Output the (X, Y) coordinate of the center of the cell containing the given text.  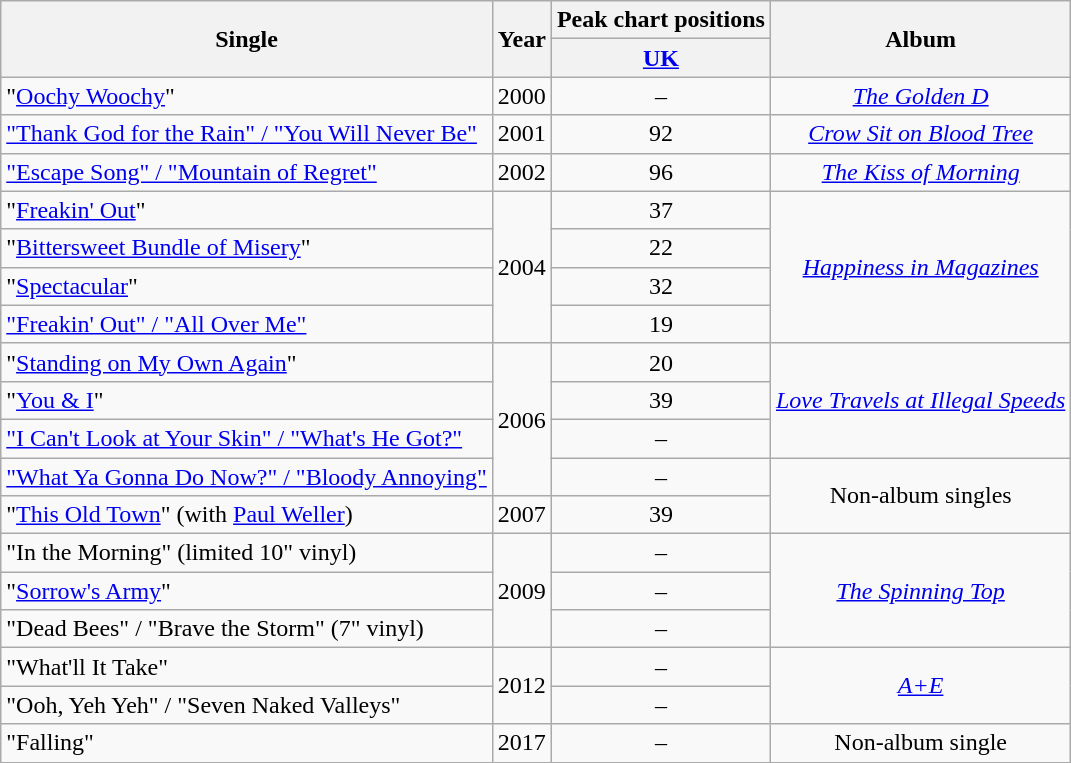
"Escape Song" / "Mountain of Regret" (247, 172)
2004 (522, 267)
Love Travels at Illegal Speeds (920, 400)
"Sorrow's Army" (247, 591)
22 (660, 248)
Peak chart positions (660, 20)
"You & I" (247, 400)
UK (660, 58)
The Kiss of Morning (920, 172)
"Ooh, Yeh Yeh" / "Seven Naked Valleys" (247, 705)
Crow Sit on Blood Tree (920, 134)
"Freakin' Out" (247, 210)
2006 (522, 419)
2000 (522, 96)
Happiness in Magazines (920, 267)
"Oochy Woochy" (247, 96)
2001 (522, 134)
A+E (920, 686)
2007 (522, 515)
"Freakin' Out" / "All Over Me" (247, 324)
"I Can't Look at Your Skin" / "What's He Got?" (247, 438)
"In the Morning" (limited 10" vinyl) (247, 553)
"What Ya Gonna Do Now?" / "Bloody Annoying" (247, 477)
Non-album singles (920, 496)
2012 (522, 686)
2009 (522, 591)
"Thank God for the Rain" / "You Will Never Be" (247, 134)
Album (920, 39)
"This Old Town" (with Paul Weller) (247, 515)
"Dead Bees" / "Brave the Storm" (7" vinyl) (247, 629)
"Bittersweet Bundle of Misery" (247, 248)
"What'll It Take" (247, 667)
2002 (522, 172)
The Spinning Top (920, 591)
92 (660, 134)
"Standing on My Own Again" (247, 362)
Non-album single (920, 743)
Year (522, 39)
Single (247, 39)
96 (660, 172)
"Spectacular" (247, 286)
20 (660, 362)
"Falling" (247, 743)
2017 (522, 743)
The Golden D (920, 96)
32 (660, 286)
19 (660, 324)
37 (660, 210)
